For the text-containing cell, return its midpoint in (x, y) coordinate format. 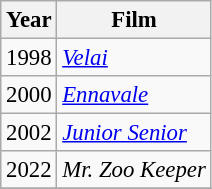
1998 (29, 58)
2000 (29, 95)
Junior Senior (134, 133)
Year (29, 20)
Mr. Zoo Keeper (134, 170)
Ennavale (134, 95)
Film (134, 20)
2022 (29, 170)
Velai (134, 58)
2002 (29, 133)
